Find where the given text appears and provide that cell's center as [X, Y] coordinate. 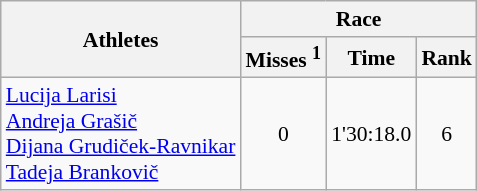
6 [446, 134]
Race [358, 19]
0 [283, 134]
Rank [446, 58]
Lucija LarisiAndreja GrašičDijana Grudiček-RavnikarTadeja Brankovič [121, 134]
1'30:18.0 [371, 134]
Misses 1 [283, 58]
Athletes [121, 40]
Time [371, 58]
